Output the [X, Y] coordinate of the center of the cell containing the given text.  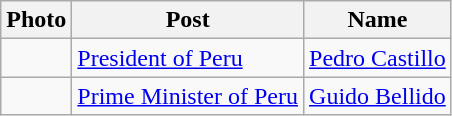
Guido Bellido [378, 96]
Pedro Castillo [378, 58]
Name [378, 20]
Post [188, 20]
President of Peru [188, 58]
Photo [36, 20]
Prime Minister of Peru [188, 96]
